Provide the [X, Y] coordinate of the cell's center where the given text is located.  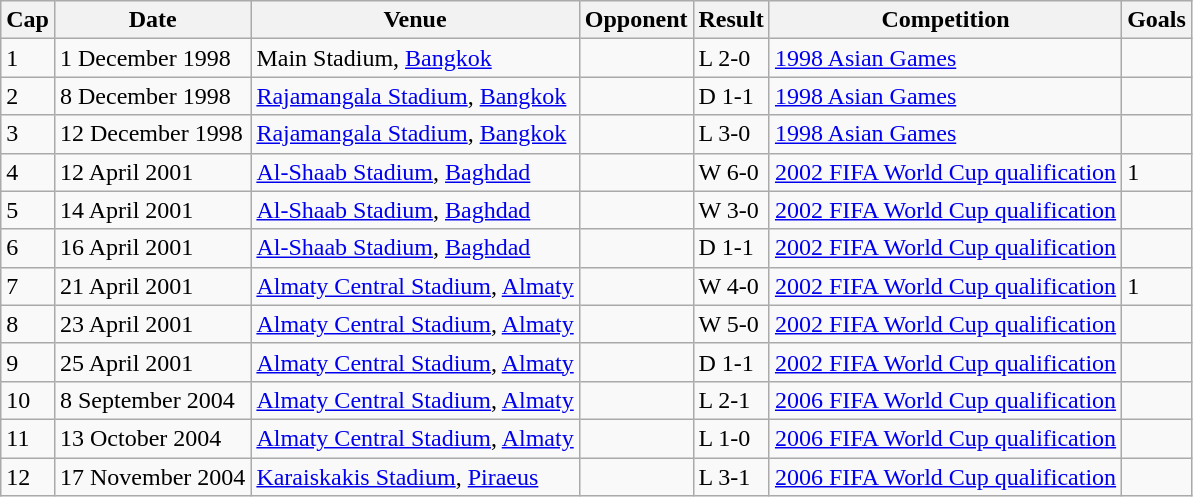
L 2-0 [731, 58]
6 [28, 248]
3 [28, 134]
L 1-0 [731, 438]
W 4-0 [731, 286]
14 April 2001 [152, 210]
12 [28, 477]
L 2-1 [731, 400]
L 3-0 [731, 134]
Competition [945, 20]
8 September 2004 [152, 400]
Cap [28, 20]
L 3-1 [731, 477]
Result [731, 20]
17 November 2004 [152, 477]
9 [28, 362]
8 [28, 324]
Main Stadium, Bangkok [415, 58]
5 [28, 210]
13 October 2004 [152, 438]
2 [28, 96]
Venue [415, 20]
Opponent [636, 20]
4 [28, 172]
Karaiskakis Stadium, Piraeus [415, 477]
10 [28, 400]
12 December 1998 [152, 134]
W 6-0 [731, 172]
7 [28, 286]
16 April 2001 [152, 248]
W 3-0 [731, 210]
Date [152, 20]
21 April 2001 [152, 286]
8 December 1998 [152, 96]
W 5-0 [731, 324]
11 [28, 438]
12 April 2001 [152, 172]
1 December 1998 [152, 58]
25 April 2001 [152, 362]
Goals [1157, 20]
23 April 2001 [152, 324]
